Provide the [X, Y] coordinate of the cell's center where the given text is located.  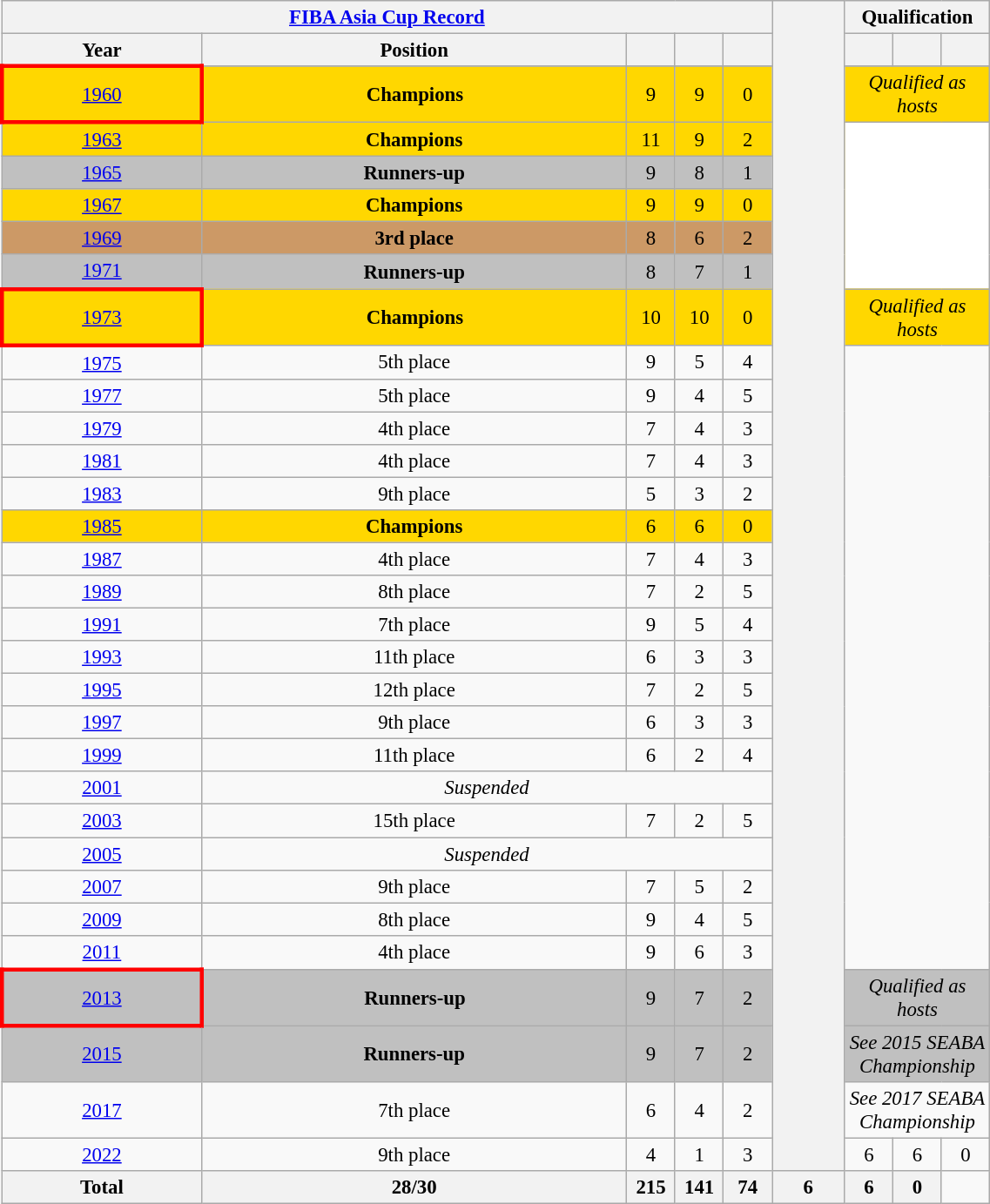
1971 [101, 272]
2003 [101, 821]
141 [699, 1187]
1963 [101, 139]
1995 [101, 690]
1973 [101, 317]
215 [651, 1187]
See 2017 SEABA Championship [918, 1111]
FIBA Asia Cup Record [387, 17]
1960 [101, 94]
11 [651, 139]
1989 [101, 592]
1993 [101, 657]
Position [414, 50]
1981 [101, 461]
2005 [101, 854]
1997 [101, 723]
15th place [414, 821]
Total [101, 1187]
1967 [101, 205]
2009 [101, 919]
28/30 [414, 1187]
1999 [101, 756]
2013 [101, 998]
2015 [101, 1053]
2022 [101, 1154]
1987 [101, 559]
1991 [101, 625]
2017 [101, 1111]
3rd place [414, 239]
2007 [101, 886]
1985 [101, 527]
2011 [101, 952]
2001 [101, 788]
1977 [101, 395]
1965 [101, 173]
1969 [101, 239]
12th place [414, 690]
1975 [101, 362]
74 [748, 1187]
See 2015 SEABA Championship [918, 1053]
1983 [101, 494]
Year [101, 50]
Qualification [918, 17]
1979 [101, 428]
